From the cell containing the given text, extract its center point as (x, y) coordinate. 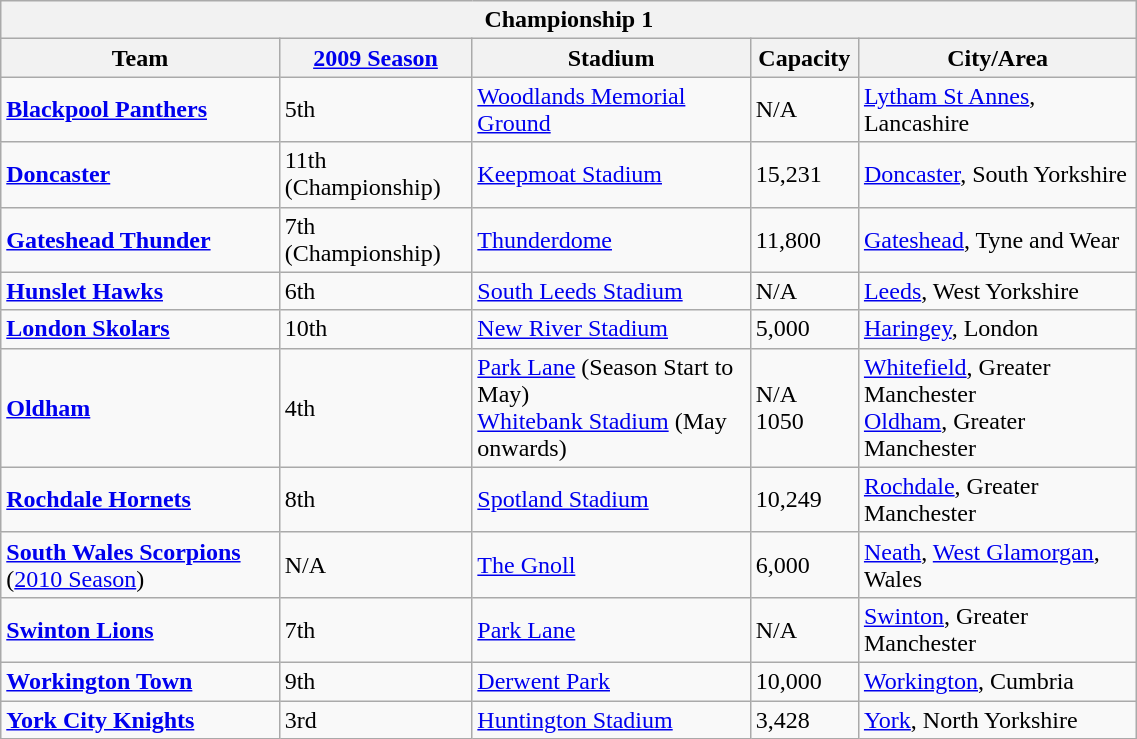
7th (Championship) (376, 240)
South Wales Scorpions (2010 Season) (140, 564)
The Gnoll (611, 564)
9th (376, 681)
N/A 1050 (804, 408)
5th (376, 110)
Spotland Stadium (611, 500)
Doncaster, South Yorkshire (997, 174)
Derwent Park (611, 681)
Swinton, Greater Manchester (997, 630)
Swinton Lions (140, 630)
3rd (376, 719)
Huntington Stadium (611, 719)
Rochdale, Greater Manchester (997, 500)
10,000 (804, 681)
Neath, West Glamorgan, Wales (997, 564)
Lytham St Annes, Lancashire (997, 110)
South Leeds Stadium (611, 291)
Team (140, 58)
Hunslet Hawks (140, 291)
Gateshead, Tyne and Wear (997, 240)
Keepmoat Stadium (611, 174)
Thunderdome (611, 240)
11th (Championship) (376, 174)
11,800 (804, 240)
City/Area (997, 58)
Park Lane (611, 630)
Woodlands Memorial Ground (611, 110)
Oldham (140, 408)
York, North Yorkshire (997, 719)
Championship 1 (569, 20)
London Skolars (140, 329)
Workington Town (140, 681)
Capacity (804, 58)
Gateshead Thunder (140, 240)
6th (376, 291)
4th (376, 408)
Rochdale Hornets (140, 500)
Stadium (611, 58)
New River Stadium (611, 329)
Haringey, London (997, 329)
Park Lane (Season Start to May) Whitebank Stadium (May onwards) (611, 408)
3,428 (804, 719)
Workington, Cumbria (997, 681)
10,249 (804, 500)
2009 Season (376, 58)
10th (376, 329)
Doncaster (140, 174)
Whitefield, Greater Manchester Oldham, Greater Manchester (997, 408)
York City Knights (140, 719)
15,231 (804, 174)
Leeds, West Yorkshire (997, 291)
Blackpool Panthers (140, 110)
5,000 (804, 329)
6,000 (804, 564)
7th (376, 630)
8th (376, 500)
